Return the (x, y) coordinate for the center point of the cell that contains the specified text.  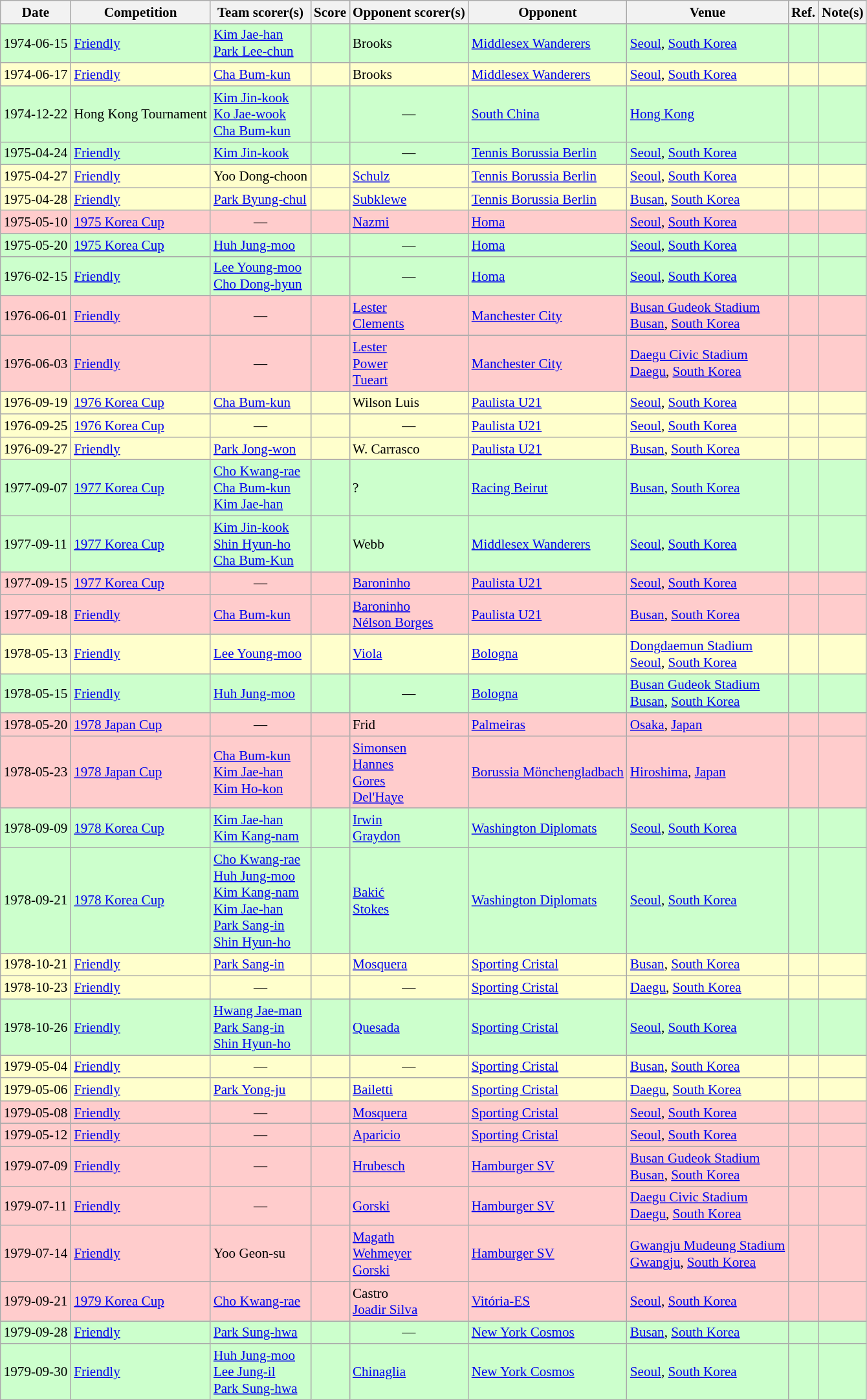
1978-09-09 (36, 828)
Park Sang-in (260, 964)
1979-07-09 (36, 1166)
Wilson Luis (409, 402)
Huh Jung-moo Lee Jung-il Park Sung-hwa (260, 1372)
1978-05-13 (36, 653)
Cho Kwang-rae Huh Jung-moo Kim Kang-nam Kim Jae-han Park Sang-in Shin Hyun-ho (260, 901)
1979-05-06 (36, 1089)
Cho Kwang-rae (260, 1302)
Park Sung-hwa (260, 1333)
Webb (409, 543)
Nazmi (409, 221)
1978-05-20 (36, 725)
Gorski (409, 1206)
Team scorer(s) (260, 12)
1978-10-26 (36, 1027)
Schulz (409, 176)
Castro Joadir Silva (409, 1302)
1975-04-28 (36, 199)
Kim Jin-kook Ko Jae-wook Cha Bum-kun (260, 114)
Ref. (804, 12)
Competition (140, 12)
Baroninho Nélson Borges (409, 615)
Yoo Geon-su (260, 1253)
Frid (409, 725)
South China (547, 114)
1979-07-14 (36, 1253)
Hong Kong Tournament (140, 114)
Opponent (547, 12)
Park Jong-won (260, 448)
1975-05-10 (36, 221)
Aparicio (409, 1135)
1977-09-07 (36, 488)
1979-07-11 (36, 1206)
Park Yong-ju (260, 1089)
Kim Jae-han Kim Kang-nam (260, 828)
Score (330, 12)
Palmeiras (547, 725)
1978-05-23 (36, 772)
1977-09-15 (36, 584)
Bailetti (409, 1089)
1978-05-15 (36, 694)
1979-05-12 (36, 1135)
1975-05-20 (36, 245)
1979-05-04 (36, 1066)
Lester Clements (409, 316)
Subklewe (409, 199)
1978-10-21 (36, 964)
1974-06-15 (36, 43)
Hong Kong (708, 114)
Kim Jin-kook Shin Hyun-ho Cha Bum-Kun (260, 543)
1977-09-11 (36, 543)
Vitória-ES (547, 1302)
1979 Korea Cup (140, 1302)
1979-05-08 (36, 1111)
1977-09-18 (36, 615)
1974-06-17 (36, 74)
Lee Young-moo Cho Dong-hyun (260, 276)
1976-09-19 (36, 402)
Note(s) (842, 12)
Hwang Jae-man Park Sang-in Shin Hyun-ho (260, 1027)
Kim Jin-kook (260, 153)
Borussia Mönchengladbach (547, 772)
? (409, 488)
W. Carrasco (409, 448)
Yoo Dong-choon (260, 176)
1976-09-27 (36, 448)
1979-09-21 (36, 1302)
Chinaglia (409, 1372)
1976-09-25 (36, 426)
Racing Beirut (547, 488)
Viola (409, 653)
Dongdaemun StadiumSeoul, South Korea (708, 653)
Simonsen Hannes Gores Del'Haye (409, 772)
Hrubesch (409, 1166)
Magath Wehmeyer Gorski (409, 1253)
Venue (708, 12)
Osaka, Japan (708, 725)
Cha Bum-kun Kim Jae-han Kim Ho-kon (260, 772)
Park Byung-chul (260, 199)
1975-04-24 (36, 153)
Date (36, 12)
1976-06-01 (36, 316)
1976-02-15 (36, 276)
Baroninho (409, 584)
1978-10-23 (36, 987)
1978-09-21 (36, 901)
Lester Power Tueart (409, 363)
Lee Young-moo (260, 653)
Irwin Graydon (409, 828)
Kim Jae-han Park Lee-chun (260, 43)
1979-09-30 (36, 1372)
Bakić Stokes (409, 901)
1975-04-27 (36, 176)
Opponent scorer(s) (409, 12)
Cho Kwang-rae Cha Bum-kun Kim Jae-han (260, 488)
1974-12-22 (36, 114)
Gwangju Mudeung StadiumGwangju, South Korea (708, 1253)
1979-09-28 (36, 1333)
1976-06-03 (36, 363)
Hiroshima, Japan (708, 772)
Quesada (409, 1027)
